Find where the given text appears and provide that cell's center as (X, Y) coordinate. 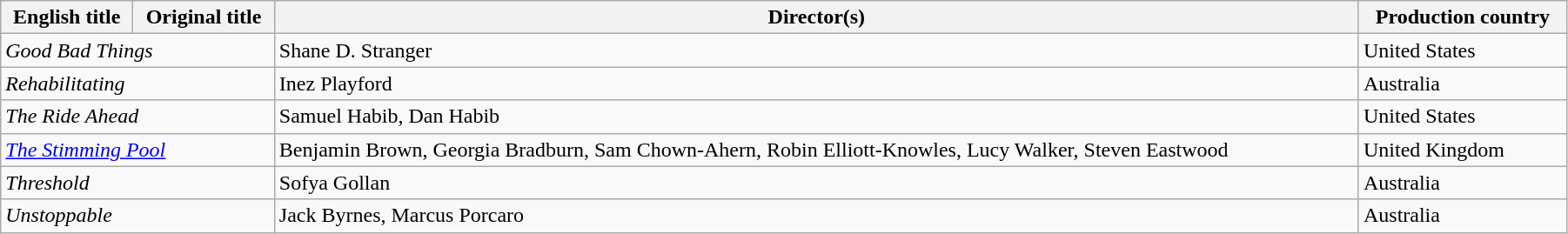
Good Bad Things (137, 50)
Sofya Gollan (816, 183)
Shane D. Stranger (816, 50)
Inez Playford (816, 84)
Original title (204, 17)
Threshold (137, 183)
Production country (1462, 17)
Unstoppable (137, 216)
Director(s) (816, 17)
Jack Byrnes, Marcus Porcaro (816, 216)
The Ride Ahead (137, 117)
Samuel Habib, Dan Habib (816, 117)
United Kingdom (1462, 150)
The Stimming Pool (137, 150)
English title (67, 17)
Benjamin Brown, Georgia Bradburn, Sam Chown-Ahern, Robin Elliott-Knowles, Lucy Walker, Steven Eastwood (816, 150)
Rehabilitating (137, 84)
